From the cell containing the given text, extract its center point as [x, y] coordinate. 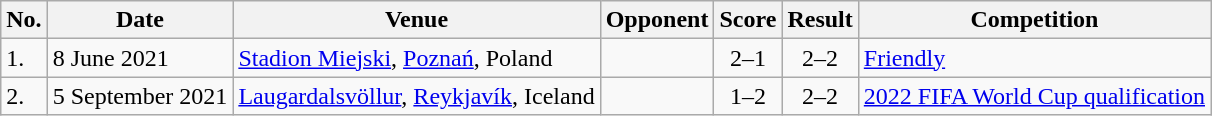
2022 FIFA World Cup qualification [1034, 96]
Venue [416, 20]
Opponent [657, 20]
1. [24, 58]
Date [140, 20]
2. [24, 96]
2–1 [748, 58]
Stadion Miejski, Poznań, Poland [416, 58]
5 September 2021 [140, 96]
Friendly [1034, 58]
Result [820, 20]
Laugardalsvöllur, Reykjavík, Iceland [416, 96]
No. [24, 20]
1–2 [748, 96]
Score [748, 20]
8 June 2021 [140, 58]
Competition [1034, 20]
